Locate the cell with the specified text and output its [x, y] center coordinate. 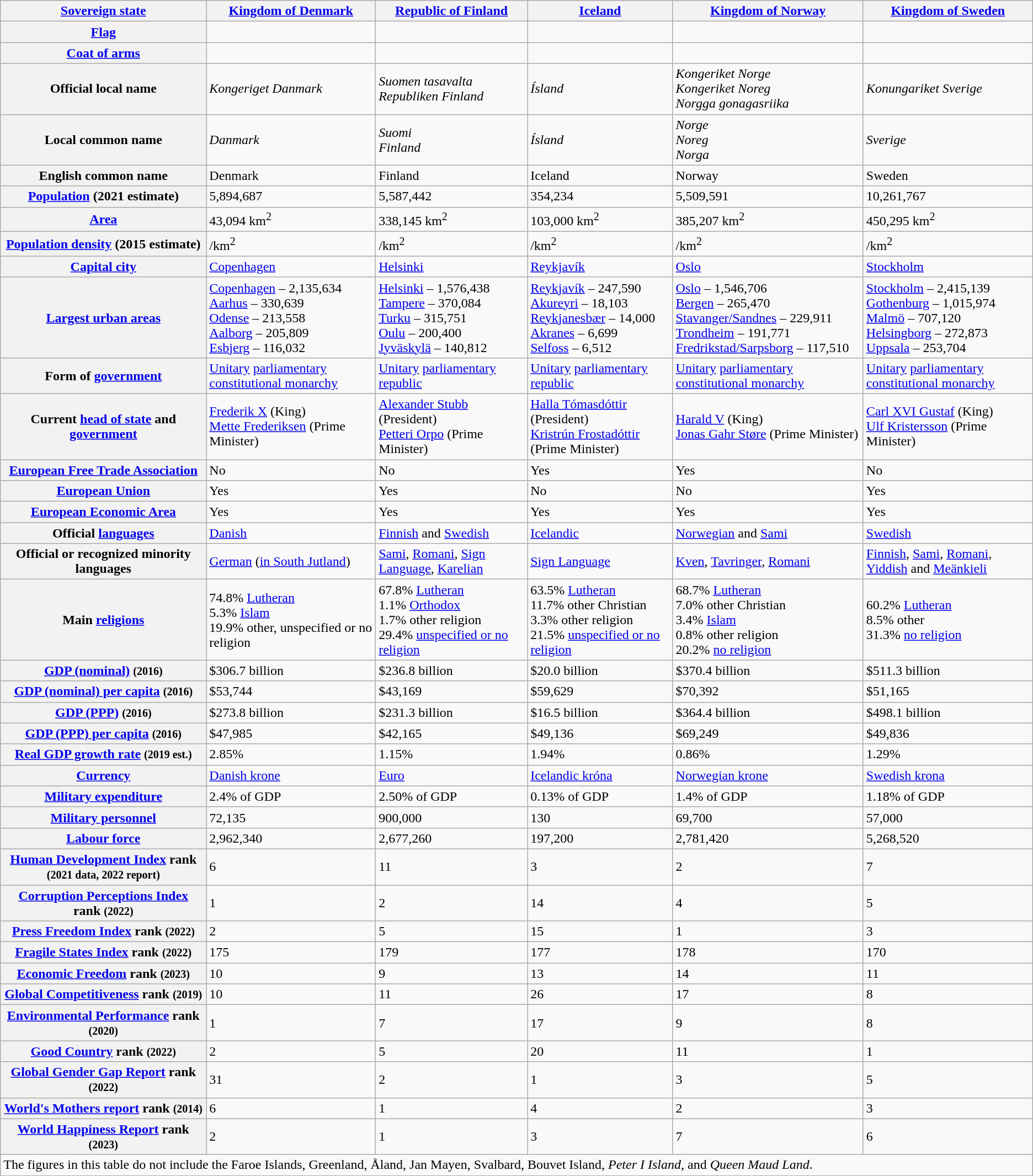
European Economic Area [104, 512]
69,700 [768, 817]
GDP (nominal) (2016) [104, 671]
Military personnel [104, 817]
$370.4 billion [768, 671]
Human Development Index rank (2021 data, 2022 report) [104, 866]
1.15% [451, 754]
Carl XVI Gustaf (King)Ulf Kristersson (Prime Minister) [948, 426]
Norway [768, 175]
5,587,442 [451, 196]
Fragile States Index rank (2022) [104, 952]
$16.5 billion [600, 712]
Kingdom of Sweden [948, 11]
Corruption Perceptions Index rank (2022) [104, 903]
NorgeNoregNorga [768, 140]
15 [600, 932]
$47,985 [291, 733]
$43,169 [451, 691]
74.8% Lutheran5.3% Islam19.9% other, unspecified or no religion [291, 620]
10,261,767 [948, 196]
GDP (nominal) per capita (2016) [104, 691]
130 [600, 817]
Global Gender Gap Report rank (2022) [104, 1079]
197,200 [600, 838]
900,000 [451, 817]
Local common name [104, 140]
GDP (PPP) per capita (2016) [104, 733]
Danish krone [291, 775]
$306.7 billion [291, 671]
European Free Trade Association [104, 470]
SuomiFinland [451, 140]
Suomen tasavaltaRepubliken Finland [451, 89]
60.2% Lutheran8.5% other31.3% no religion [948, 620]
Reykjavík [600, 267]
Danmark [291, 140]
Current head of state and government [104, 426]
68.7% Lutheran7.0% other Christian3.4% Islam0.8% other religion20.2% no religion [768, 620]
Oslo [768, 267]
Population density (2015 estimate) [104, 244]
2.4% of GDP [291, 796]
Helsinki [451, 267]
Sverige [948, 140]
Danish [291, 533]
Stockholm – 2,415,139Gothenburg – 1,015,974Malmö – 707,120Helsingborg – 272,873Uppsala – 253,704 [948, 317]
Largest urban areas [104, 317]
Harald V (King)Jonas Gahr Støre (Prime Minister) [768, 426]
English common name [104, 175]
Kven, Tavringer, Romani [768, 562]
Sign Language [600, 562]
450,295 km2 [948, 220]
Area [104, 220]
Finland [451, 175]
57,000 [948, 817]
Capital city [104, 267]
63.5% Lutheran11.7% other Christian3.3% other religion21.5% unspecified or no religion [600, 620]
26 [600, 994]
67.8% Lutheran1.1% Orthodox1.7% other religion29.4% unspecified or no religion [451, 620]
1.29% [948, 754]
Press Freedom Index rank (2022) [104, 932]
1.4% of GDP [768, 796]
338,145 km2 [451, 220]
1.18% of GDP [948, 796]
354,234 [600, 196]
0.86% [768, 754]
$59,629 [600, 691]
Military expenditure [104, 796]
385,207 km2 [768, 220]
Konungariket Sverige [948, 89]
World Happiness Report rank (2023) [104, 1137]
103,000 km2 [600, 220]
European Union [104, 491]
Copenhagen – 2,135,634Aarhus – 330,639Odense – 213,558Aalborg – 205,809Esbjerg – 116,032 [291, 317]
2.85% [291, 754]
Icelandic króna [600, 775]
31 [291, 1079]
Kongeriget Danmark [291, 89]
World's Mothers report rank (2014) [104, 1108]
$20.0 billion [600, 671]
$49,136 [600, 733]
5,268,520 [948, 838]
$69,249 [768, 733]
Helsinki – 1,576,438Tampere – 370,084Turku – 315,751Oulu – 200,400Jyväskylä – 140,812 [451, 317]
Flag [104, 32]
Reykjavík – 247,590Akureyri – 18,103Reykjanesbær – 14,000Akranes – 6,699Selfoss – 6,512 [600, 317]
$236.8 billion [451, 671]
1.94% [600, 754]
20 [600, 1051]
2,781,420 [768, 838]
Icelandic [600, 533]
Alexander Stubb (President)Petteri Orpo (Prime Minister) [451, 426]
German (in South Jutland) [291, 562]
Halla Tómasdóttir (President)Kristrún Frostadóttir (Prime Minister) [600, 426]
Population (2021 estimate) [104, 196]
0.13% of GDP [600, 796]
$70,392 [768, 691]
Oslo – 1,546,706Bergen – 265,470Stavanger/Sandnes – 229,911Trondheim – 191,771Fredrikstad/Sarpsborg – 117,510 [768, 317]
Sovereign state [104, 11]
Labour force [104, 838]
5,509,591 [768, 196]
Global Competitiveness rank (2019) [104, 994]
Stockholm [948, 267]
$273.8 billion [291, 712]
Main religions [104, 620]
Frederik X (King)Mette Frederiksen (Prime Minister) [291, 426]
Sami, Romani, Sign Language, Karelian [451, 562]
Currency [104, 775]
Kongeriket NorgeKongeriket NoregNorgga gonagasriika [768, 89]
$498.1 billion [948, 712]
Form of government [104, 375]
$231.3 billion [451, 712]
Finnish, Sami, Romani, Yiddish and Meänkieli [948, 562]
$49,836 [948, 733]
Environmental Performance rank (2020) [104, 1023]
Official languages [104, 533]
Real GDP growth rate (2019 est.) [104, 754]
Republic of Finland [451, 11]
179 [451, 952]
$511.3 billion [948, 671]
Copenhagen [291, 267]
170 [948, 952]
13 [600, 973]
178 [768, 952]
Denmark [291, 175]
Economic Freedom rank (2023) [104, 973]
GDP (PPP) (2016) [104, 712]
2,962,340 [291, 838]
72,135 [291, 817]
Kingdom of Norway [768, 11]
$42,165 [451, 733]
Norwegian and Sami [768, 533]
$364.4 billion [768, 712]
Finnish and Swedish [451, 533]
Official or recognized minority languages [104, 562]
Norwegian krone [768, 775]
$51,165 [948, 691]
5,894,687 [291, 196]
175 [291, 952]
Kingdom of Denmark [291, 11]
Good Country rank (2022) [104, 1051]
43,094 km2 [291, 220]
2.50% of GDP [451, 796]
2,677,260 [451, 838]
Official local name [104, 89]
177 [600, 952]
Coat of arms [104, 53]
Swedish krona [948, 775]
Swedish [948, 533]
$53,744 [291, 691]
Sweden [948, 175]
Euro [451, 775]
